For the text-containing cell, return its midpoint in [X, Y] coordinate format. 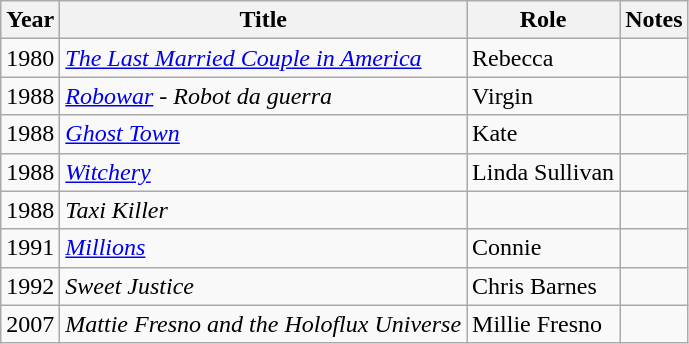
Millions [264, 248]
1980 [30, 58]
Mattie Fresno and the Holoflux Universe [264, 324]
2007 [30, 324]
Year [30, 20]
Title [264, 20]
Ghost Town [264, 134]
Sweet Justice [264, 286]
Rebecca [544, 58]
Millie Fresno [544, 324]
Taxi Killer [264, 210]
1991 [30, 248]
Witchery [264, 172]
Connie [544, 248]
Notes [654, 20]
Chris Barnes [544, 286]
1992 [30, 286]
Role [544, 20]
Kate [544, 134]
Robowar - Robot da guerra [264, 96]
Linda Sullivan [544, 172]
The Last Married Couple in America [264, 58]
Virgin [544, 96]
